Return the [x, y] coordinate for the center point of the cell that contains the specified text.  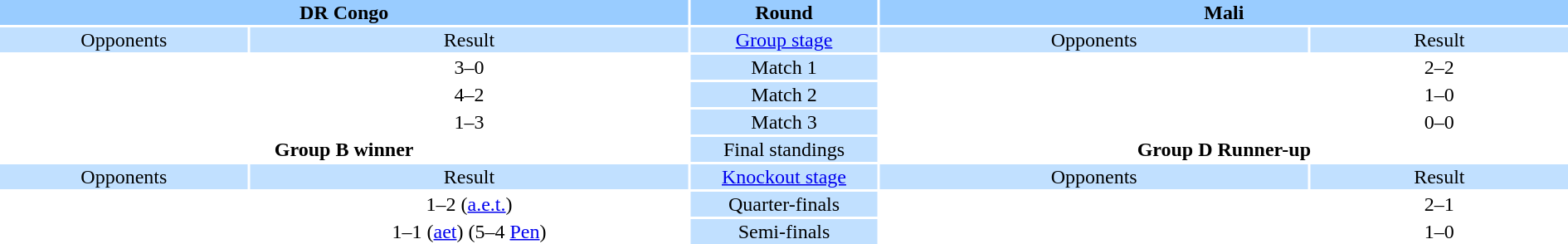
Match 2 [783, 95]
Match 1 [783, 67]
2–1 [1439, 204]
1–3 [470, 122]
2–2 [1439, 67]
1–2 (a.e.t.) [470, 204]
Group B winner [343, 149]
4–2 [470, 95]
Group stage [783, 40]
Semi-finals [783, 232]
Quarter-finals [783, 204]
1–1 (aet) (5–4 Pen) [470, 232]
Match 3 [783, 122]
0–0 [1439, 122]
Final standings [783, 149]
Round [783, 12]
Mali [1225, 12]
Group D Runner-up [1225, 149]
Knockout stage [783, 177]
DR Congo [343, 12]
3–0 [470, 67]
